Determine the (X, Y) coordinate at the center of the cell enclosing the given text.  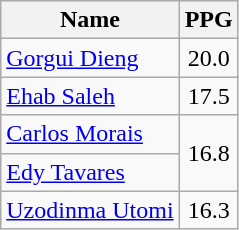
16.8 (208, 153)
Carlos Morais (90, 134)
17.5 (208, 96)
PPG (208, 20)
Ehab Saleh (90, 96)
Name (90, 20)
16.3 (208, 210)
Gorgui Dieng (90, 58)
Edy Tavares (90, 172)
20.0 (208, 58)
Uzodinma Utomi (90, 210)
